Capture the cell that displays the provided text and extract its [X, Y] central coordinate. 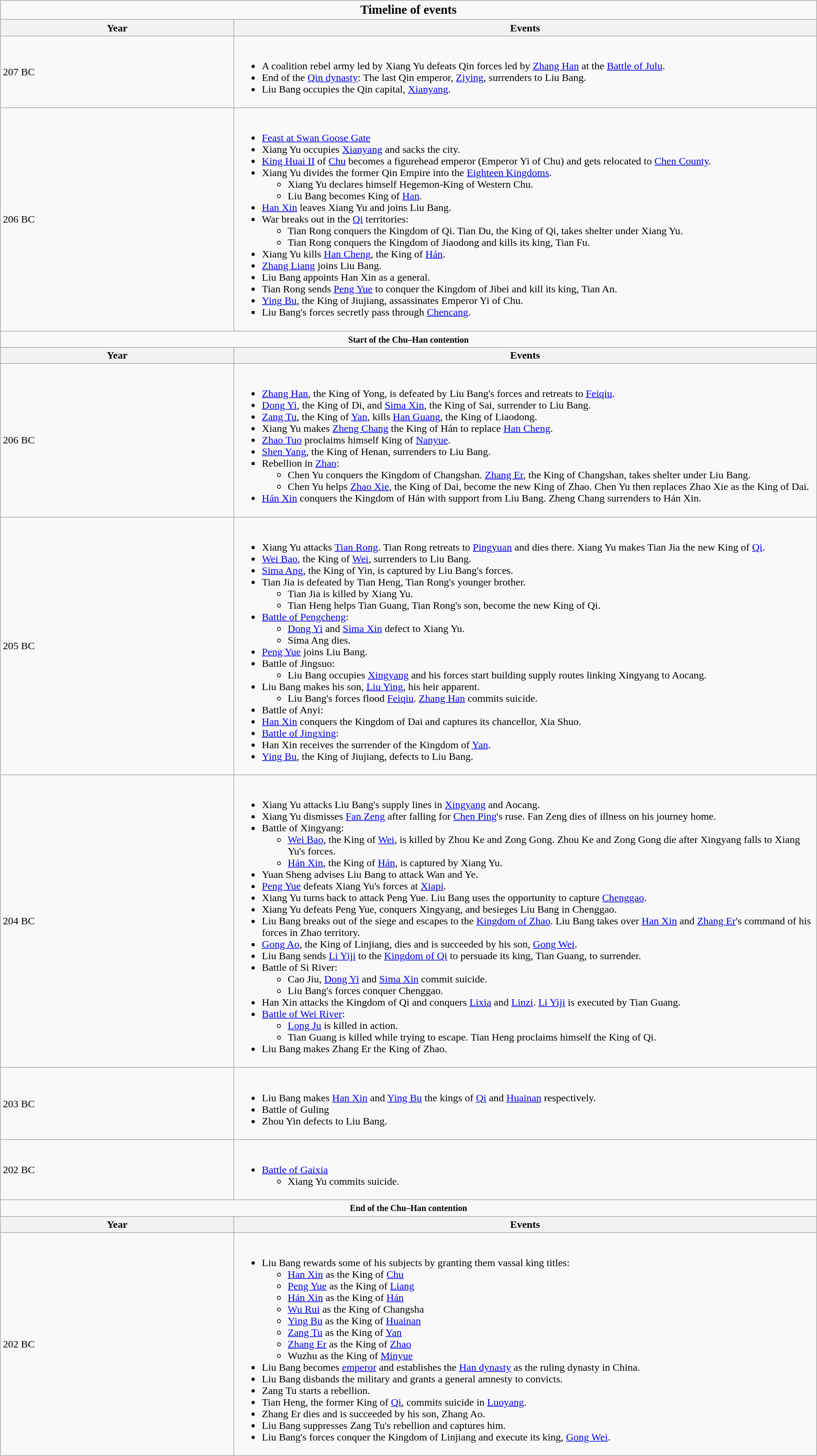
204 BC [117, 921]
Battle of GaixiaXiang Yu commits suicide. [525, 1170]
Start of the Chu–Han contention [408, 339]
Liu Bang makes Han Xin and Ying Bu the kings of Qi and Huainan respectively.Battle of GulingZhou Yin defects to Liu Bang. [525, 1104]
Timeline of events [408, 10]
End of the Chu–Han contention [408, 1208]
205 BC [117, 646]
207 BC [117, 71]
203 BC [117, 1104]
